For the text-containing cell, return its midpoint in [X, Y] coordinate format. 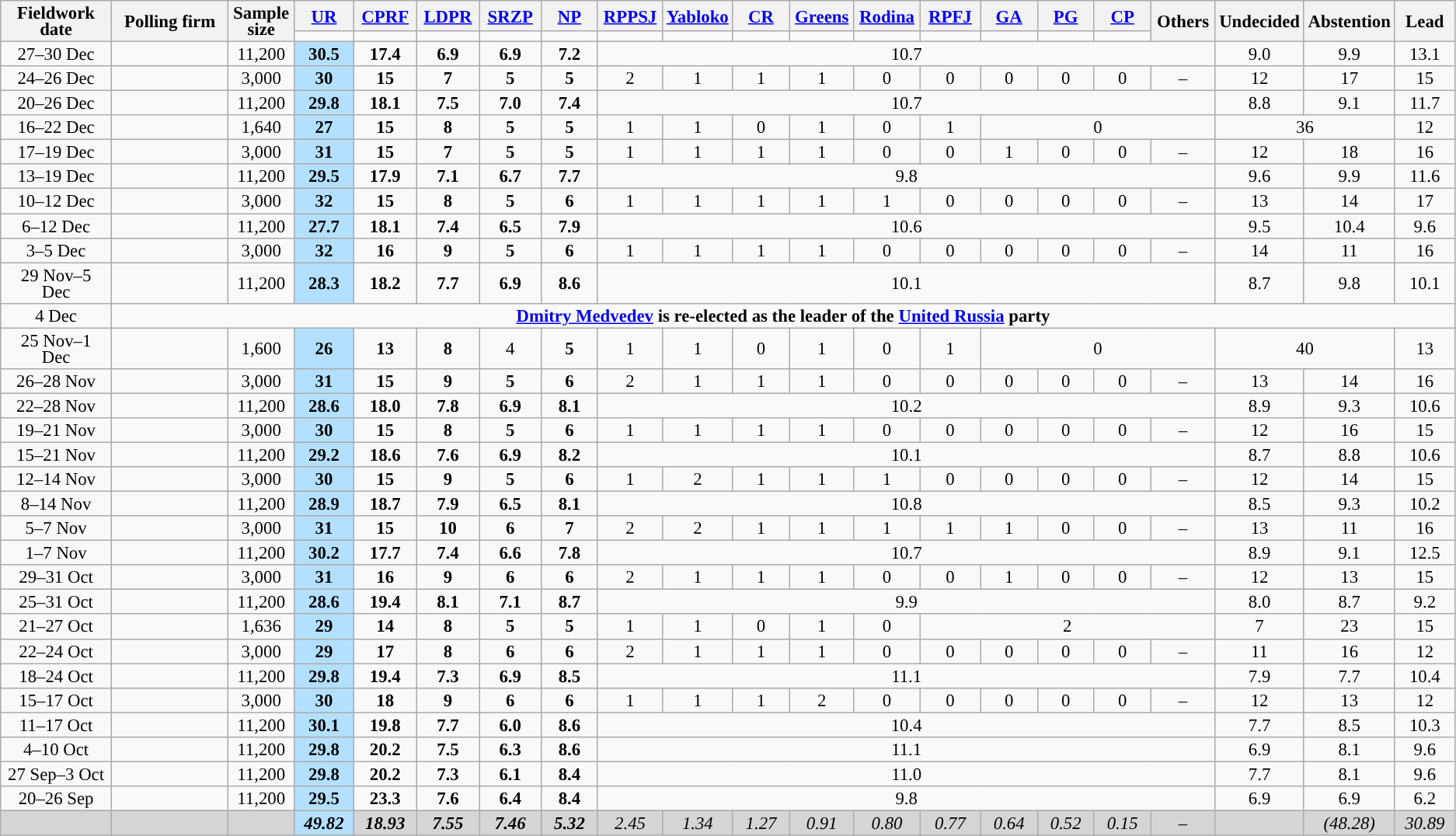
13.1 [1425, 54]
4 Dec [56, 315]
1.34 [698, 823]
29–31 Oct [56, 577]
6.1 [510, 774]
1.27 [761, 823]
PG [1066, 16]
Fieldwork date [56, 22]
13–19 Dec [56, 177]
Samplesize [261, 22]
9.0 [1259, 54]
19–21 Nov [56, 430]
18–24 Oct [56, 676]
11.0 [906, 774]
9.5 [1259, 226]
4–10 Oct [56, 750]
6.6 [510, 553]
6.0 [510, 725]
3–5 Dec [56, 250]
26 [323, 348]
5.32 [569, 823]
18.6 [385, 455]
30.5 [323, 54]
19.8 [385, 725]
Rodina [886, 16]
10.8 [906, 504]
12–14 Nov [56, 479]
30.1 [323, 725]
16–22 Dec [56, 127]
Polling firm [169, 22]
CR [761, 16]
0.91 [822, 823]
CPRF [385, 16]
17.9 [385, 177]
17–19 Dec [56, 152]
28.3 [323, 283]
10 [448, 528]
30.2 [323, 553]
Greens [822, 16]
7.55 [448, 823]
10.3 [1425, 725]
18.0 [385, 406]
40 [1305, 348]
24–26 Dec [56, 78]
18.93 [385, 823]
18.7 [385, 504]
8.2 [569, 455]
0.15 [1122, 823]
27 [323, 127]
18.2 [385, 283]
1,636 [261, 627]
Others [1183, 22]
4 [510, 348]
29.2 [323, 455]
10–12 Dec [56, 201]
20–26 Dec [56, 103]
49.82 [323, 823]
LDPR [448, 16]
NP [569, 16]
1,640 [261, 127]
11–17 Oct [56, 725]
6.2 [1425, 799]
28.9 [323, 504]
0.77 [951, 823]
30.89 [1425, 823]
22–28 Nov [56, 406]
1,600 [261, 348]
15–21 Nov [56, 455]
Yabloko [698, 16]
Undecided [1259, 22]
12.5 [1425, 553]
27.7 [323, 226]
7.46 [510, 823]
SRZP [510, 16]
15–17 Oct [56, 700]
2.45 [629, 823]
0.64 [1008, 823]
Dmitry Medvedev is re-elected as the leader of the United Russia party [783, 315]
RPFJ [951, 16]
0.52 [1066, 823]
11.6 [1425, 177]
GA [1008, 16]
Lead [1425, 22]
36 [1305, 127]
23.3 [385, 799]
6.7 [510, 177]
25–31 Oct [56, 602]
RPPSJ [629, 16]
6–12 Dec [56, 226]
7.2 [569, 54]
5–7 Nov [56, 528]
26–28 Nov [56, 381]
23 [1349, 627]
0.80 [886, 823]
1–7 Nov [56, 553]
17.7 [385, 553]
UR [323, 16]
20–26 Sep [56, 799]
9.2 [1425, 602]
17.4 [385, 54]
8–14 Nov [56, 504]
7.0 [510, 103]
Abstention [1349, 22]
29 Nov–5 Dec [56, 283]
8.0 [1259, 602]
22–24 Oct [56, 651]
25 Nov–1 Dec [56, 348]
(48.28) [1349, 823]
21–27 Oct [56, 627]
6.3 [510, 750]
27–30 Dec [56, 54]
27 Sep–3 Oct [56, 774]
CP [1122, 16]
6.4 [510, 799]
11.7 [1425, 103]
